Search for the cell housing the specified text and yield its [x, y] center coordinate. 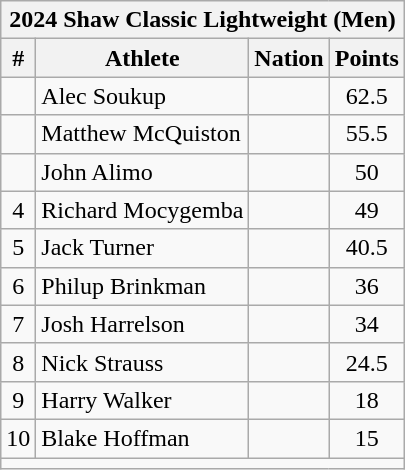
50 [366, 172]
John Alimo [142, 172]
Nick Strauss [142, 362]
Nation [289, 58]
6 [18, 286]
10 [18, 438]
8 [18, 362]
Josh Harrelson [142, 324]
Matthew McQuiston [142, 134]
Richard Mocygemba [142, 210]
# [18, 58]
Jack Turner [142, 248]
Harry Walker [142, 400]
Blake Hoffman [142, 438]
34 [366, 324]
55.5 [366, 134]
49 [366, 210]
Philup Brinkman [142, 286]
24.5 [366, 362]
9 [18, 400]
Athlete [142, 58]
7 [18, 324]
4 [18, 210]
15 [366, 438]
5 [18, 248]
Points [366, 58]
Alec Soukup [142, 96]
2024 Shaw Classic Lightweight (Men) [203, 20]
62.5 [366, 96]
18 [366, 400]
36 [366, 286]
40.5 [366, 248]
